Identify which cell holds the provided text, then report its (X, Y) central coordinate. 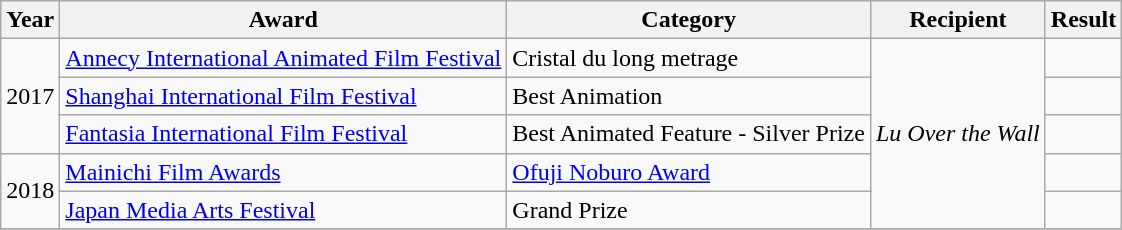
Best Animation (689, 96)
Shanghai International Film Festival (284, 96)
2018 (30, 191)
Best Animated Feature - Silver Prize (689, 134)
Award (284, 20)
Cristal du long metrage (689, 58)
Result (1083, 20)
Year (30, 20)
2017 (30, 96)
Annecy International Animated Film Festival (284, 58)
Grand Prize (689, 210)
Ofuji Noburo Award (689, 172)
Recipient (958, 20)
Category (689, 20)
Fantasia International Film Festival (284, 134)
Japan Media Arts Festival (284, 210)
Lu Over the Wall (958, 134)
Mainichi Film Awards (284, 172)
